Identify which cell holds the provided text, then report its (x, y) central coordinate. 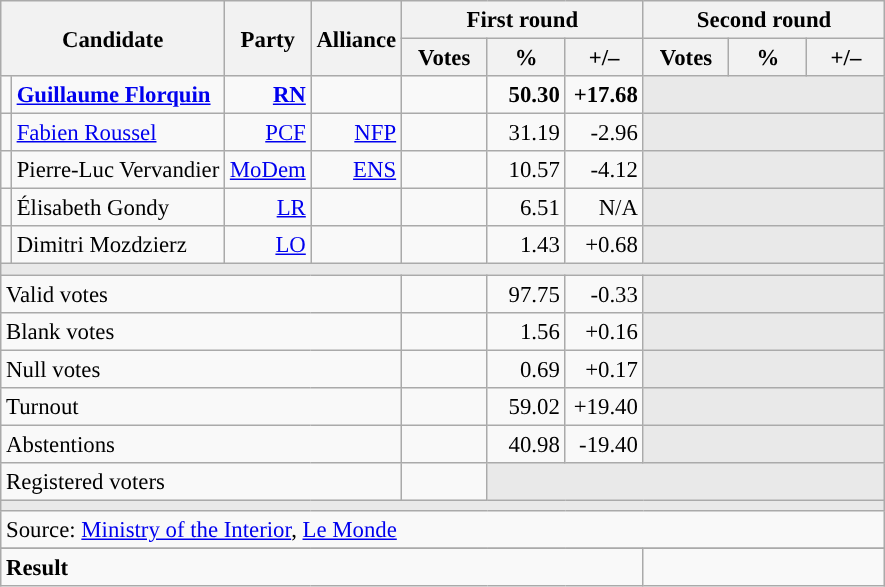
1.56 (526, 331)
+0.17 (604, 369)
PCF (268, 133)
ENS (356, 170)
+0.68 (604, 245)
1.43 (526, 245)
+0.16 (604, 331)
Alliance (356, 38)
-19.40 (604, 444)
50.30 (526, 95)
Pierre-Luc Vervandier (118, 170)
Candidate (113, 38)
31.19 (526, 133)
+19.40 (604, 406)
0.69 (526, 369)
Valid votes (202, 294)
40.98 (526, 444)
Party (268, 38)
-4.12 (604, 170)
Source: Ministry of the Interior, Le Monde (443, 530)
-2.96 (604, 133)
59.02 (526, 406)
Fabien Roussel (118, 133)
Registered voters (202, 482)
Blank votes (202, 331)
Élisabeth Gondy (118, 208)
97.75 (526, 294)
LR (268, 208)
Dimitri Mozdzierz (118, 245)
Second round (764, 20)
Result (322, 567)
First round (522, 20)
NFP (356, 133)
Abstentions (202, 444)
MoDem (268, 170)
LO (268, 245)
+17.68 (604, 95)
Null votes (202, 369)
RN (268, 95)
-0.33 (604, 294)
10.57 (526, 170)
6.51 (526, 208)
Turnout (202, 406)
Guillaume Florquin (118, 95)
N/A (604, 208)
